Find where the given text appears and provide that cell's center as [x, y] coordinate. 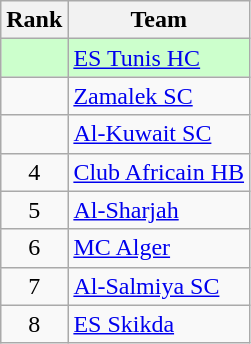
MC Alger [159, 248]
Al-Sharjah [159, 210]
4 [34, 172]
6 [34, 248]
ES Skikda [159, 324]
Club Africain HB [159, 172]
5 [34, 210]
8 [34, 324]
Team [159, 20]
Al-Salmiya SC [159, 286]
ES Tunis HC [159, 58]
Al-Kuwait SC [159, 134]
Zamalek SC [159, 96]
Rank [34, 20]
7 [34, 286]
